Extract the [X, Y] coordinate from the center of the cell holding the provided text.  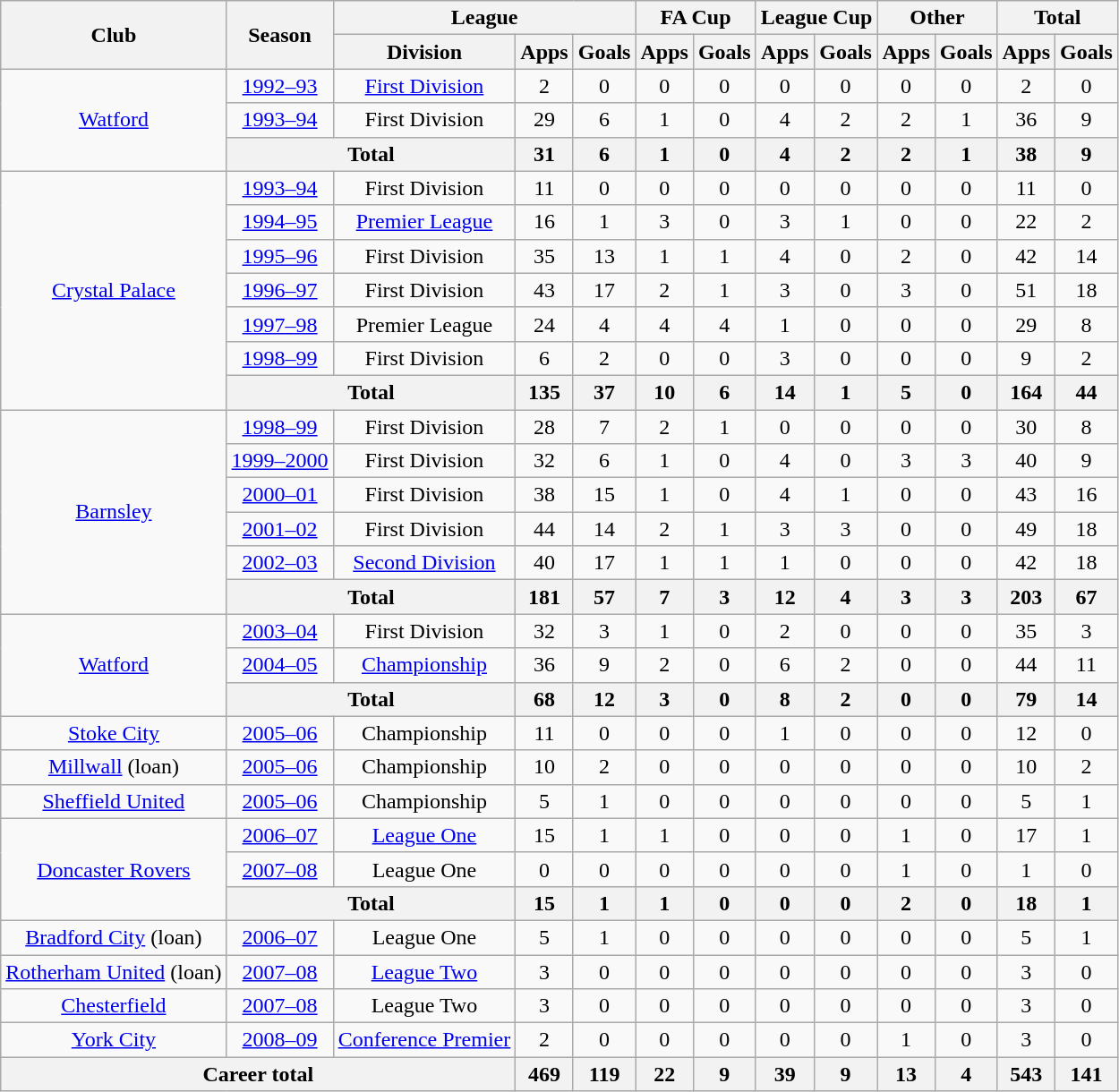
37 [604, 392]
Crystal Palace [114, 290]
164 [1026, 392]
Second Division [424, 563]
Chesterfield [114, 1006]
67 [1087, 597]
31 [544, 154]
Season [279, 35]
Conference Premier [424, 1040]
Division [424, 52]
2008–09 [279, 1040]
181 [544, 597]
1992–93 [279, 86]
Stoke City [114, 733]
Sheffield United [114, 801]
1997–98 [279, 324]
York City [114, 1040]
2003–04 [279, 631]
30 [1026, 427]
Club [114, 35]
Barnsley [114, 512]
203 [1026, 597]
135 [544, 392]
51 [1026, 290]
24 [544, 324]
79 [1026, 699]
57 [604, 597]
League [484, 18]
469 [544, 1074]
Career total [258, 1074]
League Cup [816, 18]
68 [544, 699]
2001–02 [279, 529]
28 [544, 427]
2000–01 [279, 495]
Other [937, 18]
Millwall (loan) [114, 767]
1999–2000 [279, 461]
543 [1026, 1074]
2002–03 [279, 563]
1996–97 [279, 290]
Bradford City (loan) [114, 937]
49 [1026, 529]
39 [784, 1074]
FA Cup [696, 18]
1995–96 [279, 256]
119 [604, 1074]
1994–95 [279, 222]
2004–05 [279, 665]
141 [1087, 1074]
Rotherham United (loan) [114, 971]
Doncaster Rovers [114, 869]
